Find where the given text appears and provide that cell's center as (X, Y) coordinate. 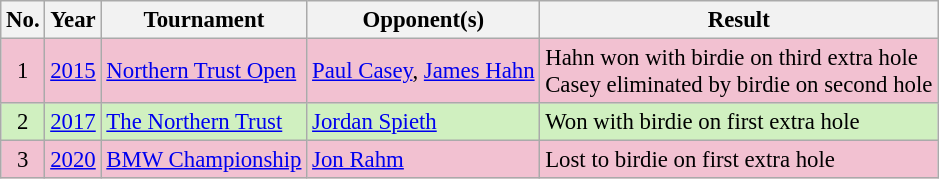
Paul Casey, James Hahn (424, 72)
Opponent(s) (424, 20)
2020 (73, 160)
2 (23, 122)
3 (23, 160)
Jon Rahm (424, 160)
Northern Trust Open (204, 72)
BMW Championship (204, 160)
Lost to birdie on first extra hole (739, 160)
Jordan Spieth (424, 122)
Tournament (204, 20)
No. (23, 20)
Year (73, 20)
Result (739, 20)
Hahn won with birdie on third extra holeCasey eliminated by birdie on second hole (739, 72)
Won with birdie on first extra hole (739, 122)
2015 (73, 72)
2017 (73, 122)
1 (23, 72)
The Northern Trust (204, 122)
